From the cell containing the given text, extract its center point as [X, Y] coordinate. 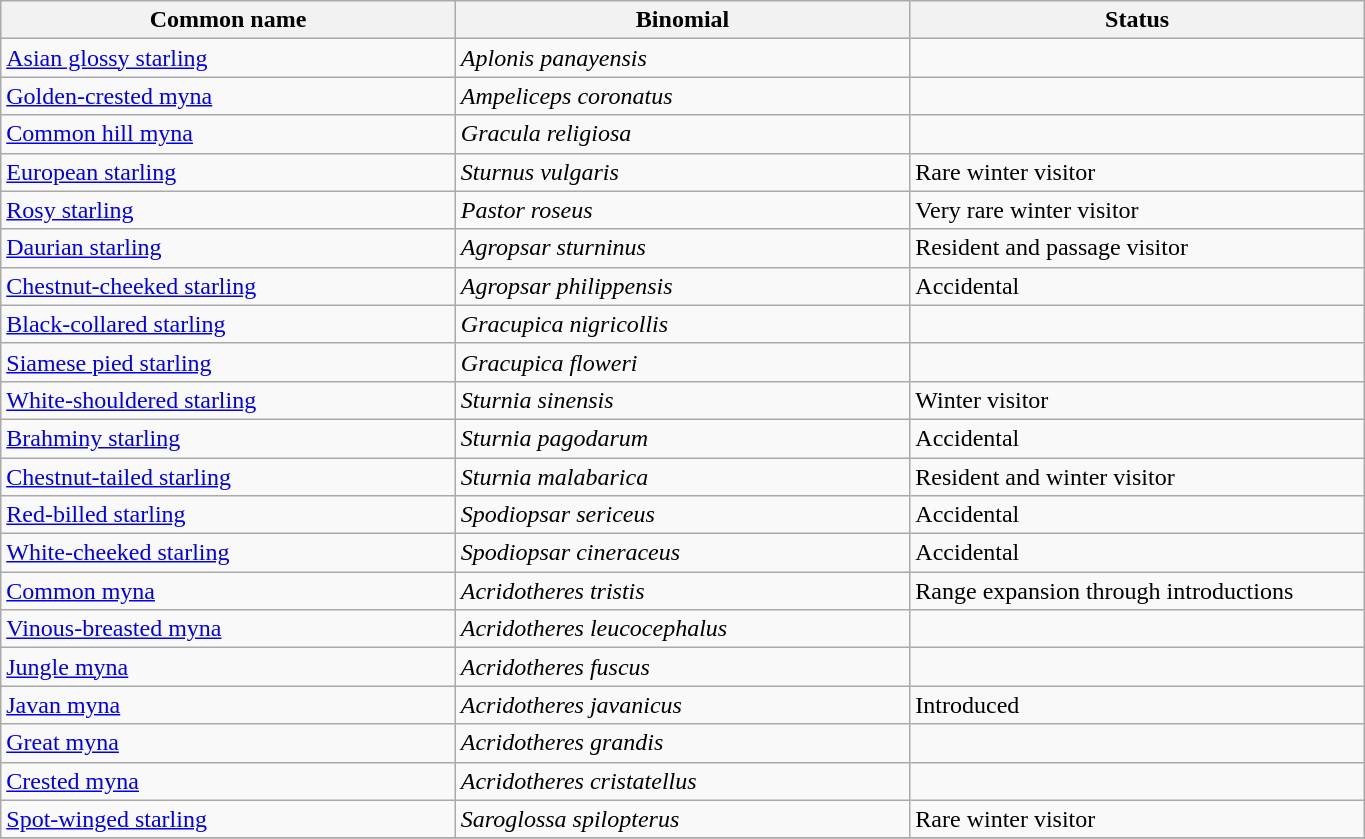
Introduced [1138, 705]
Acridotheres grandis [682, 743]
Range expansion through introductions [1138, 591]
Javan myna [228, 705]
Acridotheres javanicus [682, 705]
Resident and winter visitor [1138, 477]
Ampeliceps coronatus [682, 96]
Acridotheres fuscus [682, 667]
Sturnia pagodarum [682, 438]
Asian glossy starling [228, 58]
Red-billed starling [228, 515]
Golden-crested myna [228, 96]
Saroglossa spilopterus [682, 819]
Sturnia malabarica [682, 477]
White-cheeked starling [228, 553]
Common name [228, 20]
Winter visitor [1138, 400]
Vinous-breasted myna [228, 629]
European starling [228, 172]
Rosy starling [228, 210]
Chestnut-cheeked starling [228, 286]
Acridotheres cristatellus [682, 781]
Agropsar sturninus [682, 248]
Agropsar philippensis [682, 286]
Binomial [682, 20]
Brahminy starling [228, 438]
White-shouldered starling [228, 400]
Sturnia sinensis [682, 400]
Acridotheres leucocephalus [682, 629]
Spodiopsar cineraceus [682, 553]
Resident and passage visitor [1138, 248]
Crested myna [228, 781]
Acridotheres tristis [682, 591]
Great myna [228, 743]
Chestnut-tailed starling [228, 477]
Common hill myna [228, 134]
Jungle myna [228, 667]
Spodiopsar sericeus [682, 515]
Pastor roseus [682, 210]
Gracupica floweri [682, 362]
Gracula religiosa [682, 134]
Sturnus vulgaris [682, 172]
Very rare winter visitor [1138, 210]
Gracupica nigricollis [682, 324]
Aplonis panayensis [682, 58]
Common myna [228, 591]
Siamese pied starling [228, 362]
Black-collared starling [228, 324]
Spot-winged starling [228, 819]
Daurian starling [228, 248]
Status [1138, 20]
